Provide the (x, y) coordinate of the cell's center where the given text is located.  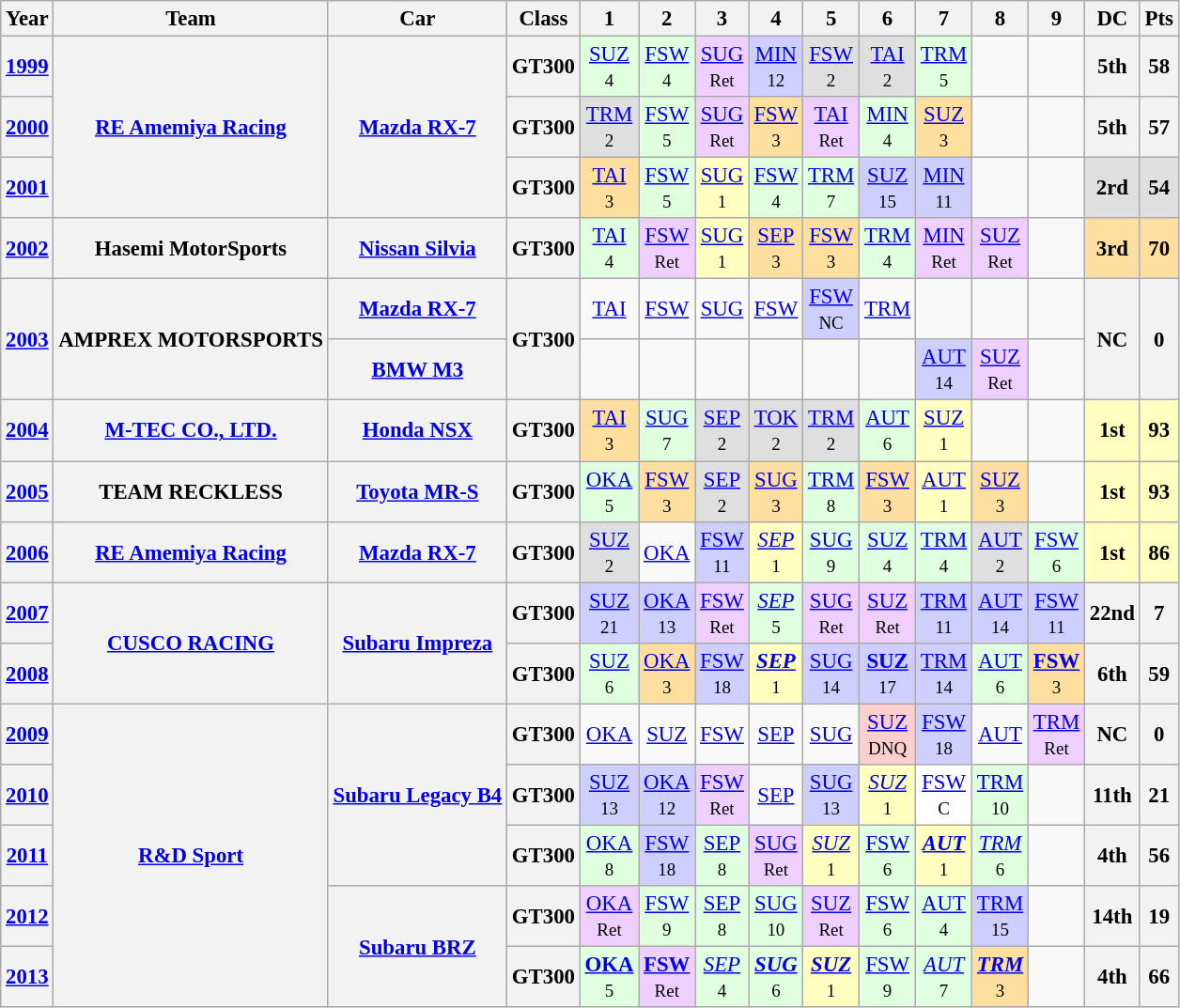
SUG3 (776, 492)
8 (1001, 19)
Hasemi MotorSports (191, 248)
M-TEC CO., LTD. (191, 430)
DC (1112, 19)
2002 (27, 248)
SUZ15 (888, 188)
TAI2 (888, 68)
TRM6 (1001, 855)
Team (191, 19)
2000 (27, 128)
2005 (27, 492)
54 (1159, 188)
86 (1159, 552)
6 (888, 19)
1 (609, 19)
TAI4 (609, 248)
SUZ21 (609, 613)
FSWC (944, 795)
SUZ (667, 735)
MINRet (944, 248)
2006 (27, 552)
TRM14 (944, 673)
SUZ6 (609, 673)
Honda NSX (417, 430)
56 (1159, 855)
MIN4 (888, 128)
TRM (888, 310)
MIN11 (944, 188)
Subaru Legacy B4 (417, 795)
Pts (1159, 19)
11th (1112, 795)
2001 (27, 188)
6th (1112, 673)
2009 (27, 735)
9 (1057, 19)
FSWNC (831, 310)
SUZ17 (888, 673)
FSW2 (831, 68)
TAIRet (831, 128)
Year (27, 19)
57 (1159, 128)
2013 (27, 977)
SEP5 (776, 613)
TRM7 (831, 188)
SUZ13 (609, 795)
TRM15 (1001, 917)
OKA12 (667, 795)
Subaru BRZ (417, 947)
2rd (1112, 188)
OKA8 (609, 855)
SEP3 (776, 248)
TRM5 (944, 68)
3 (722, 19)
Nissan Silvia (417, 248)
Car (417, 19)
2004 (27, 430)
AUT7 (944, 977)
3rd (1112, 248)
TRM11 (944, 613)
66 (1159, 977)
OKA3 (667, 673)
2 (667, 19)
19 (1159, 917)
MIN12 (776, 68)
SUZDNQ (888, 735)
OKA13 (667, 613)
CUSCO RACING (191, 643)
TEAM RECKLESS (191, 492)
TOK2 (776, 430)
2010 (27, 795)
21 (1159, 795)
22nd (1112, 613)
2012 (27, 917)
R&D Sport (191, 855)
SUZ2 (609, 552)
Toyota MR-S (417, 492)
SUG6 (776, 977)
58 (1159, 68)
SUG10 (776, 917)
TRM3 (1001, 977)
SUG14 (831, 673)
1999 (27, 68)
2008 (27, 673)
Subaru Impreza (417, 643)
AUT (1001, 735)
2011 (27, 855)
SEP4 (722, 977)
59 (1159, 673)
AUT4 (944, 917)
Class (544, 19)
70 (1159, 248)
AMPREX MOTORSPORTS (191, 340)
4 (776, 19)
SUG7 (667, 430)
SUG9 (831, 552)
AUT2 (1001, 552)
2003 (27, 340)
TRM10 (1001, 795)
SUG13 (831, 795)
5 (831, 19)
TRM8 (831, 492)
2007 (27, 613)
BMW M3 (417, 370)
14th (1112, 917)
TAI (609, 310)
TRMRet (1057, 735)
OKARet (609, 917)
